Locate the cell with the specified text and output its (X, Y) center coordinate. 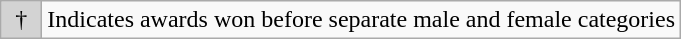
Indicates awards won before separate male and female categories (362, 20)
† (22, 20)
